Scan for the cell matching the given text and deliver its [X, Y] coordinate at center. 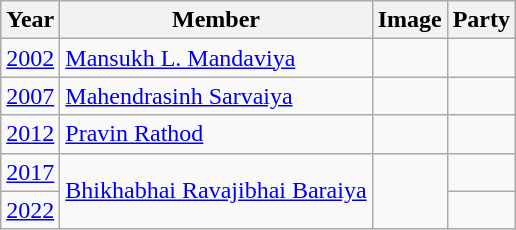
Member [216, 20]
Image [410, 20]
Party [481, 20]
2002 [30, 58]
Mansukh L. Mandaviya [216, 58]
Mahendrasinh Sarvaiya [216, 96]
2017 [30, 172]
2012 [30, 134]
Year [30, 20]
Bhikhabhai Ravajibhai Baraiya [216, 191]
2022 [30, 210]
2007 [30, 96]
Pravin Rathod [216, 134]
